Extract the (X, Y) coordinate from the center of the cell holding the provided text.  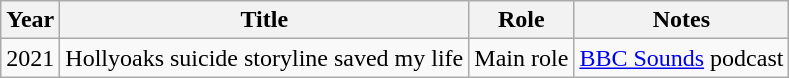
2021 (30, 58)
Year (30, 20)
Main role (522, 58)
Hollyoaks suicide storyline saved my life (264, 58)
Title (264, 20)
BBC Sounds podcast (682, 58)
Role (522, 20)
Notes (682, 20)
